Detect which cell encompasses the target text, then output its (x, y) center coordinate. 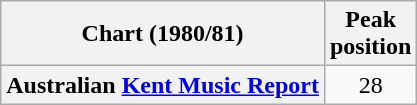
28 (370, 85)
Peakposition (370, 34)
Australian Kent Music Report (163, 85)
Chart (1980/81) (163, 34)
